Search for the cell housing the specified text and yield its (X, Y) center coordinate. 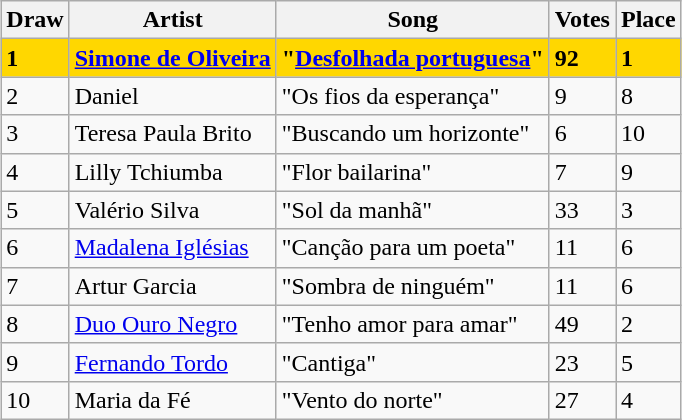
49 (582, 324)
Valério Silva (172, 210)
"Sombra de ninguém" (412, 286)
"Tenho amor para amar" (412, 324)
"Sol da manhã" (412, 210)
"Vento do norte" (412, 400)
"Canção para um poeta" (412, 248)
"Buscando um horizonte" (412, 134)
Maria da Fé (172, 400)
23 (582, 362)
Duo Ouro Negro (172, 324)
Simone de Oliveira (172, 58)
Teresa Paula Brito (172, 134)
"Flor bailarina" (412, 172)
Song (412, 20)
Daniel (172, 96)
Place (649, 20)
Fernando Tordo (172, 362)
Votes (582, 20)
Artur Garcia (172, 286)
"Cantiga" (412, 362)
Madalena Iglésias (172, 248)
Artist (172, 20)
Lilly Tchiumba (172, 172)
"Os fios da esperança" (412, 96)
Draw (35, 20)
"Desfolhada portuguesa" (412, 58)
33 (582, 210)
92 (582, 58)
27 (582, 400)
